Capture the cell that displays the provided text and extract its [X, Y] central coordinate. 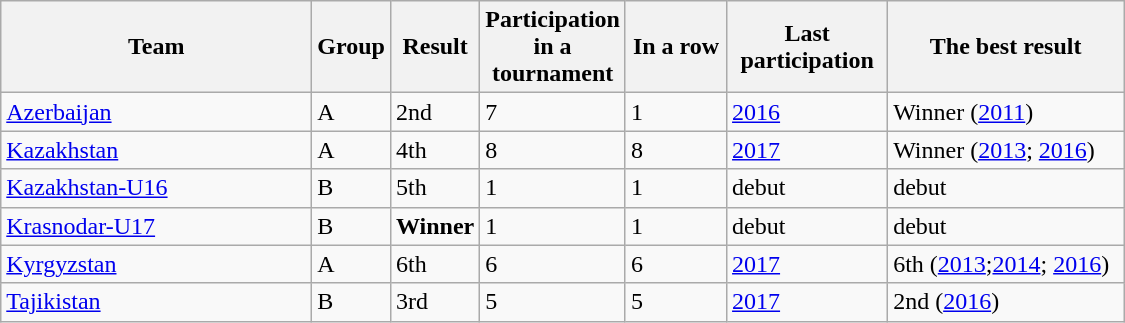
Participation in a tournament [553, 47]
6th [434, 264]
2016 [808, 112]
3rd [434, 302]
Last participation [808, 47]
4th [434, 150]
Result [434, 47]
7 [553, 112]
Group [352, 47]
Kyrgyzstan [156, 264]
Kazakhstan [156, 150]
Krasnodar-U17 [156, 226]
2nd (2016) [1006, 302]
Winner [434, 226]
Tajikistan [156, 302]
6th (2013;2014; 2016) [1006, 264]
2nd [434, 112]
Winner (2013; 2016) [1006, 150]
А [352, 150]
Kazakhstan-U16 [156, 188]
In a row [676, 47]
The best result [1006, 47]
5th [434, 188]
Winner (2011) [1006, 112]
Azerbaijan [156, 112]
Team [156, 47]
